Detect which cell encompasses the target text, then output its (x, y) center coordinate. 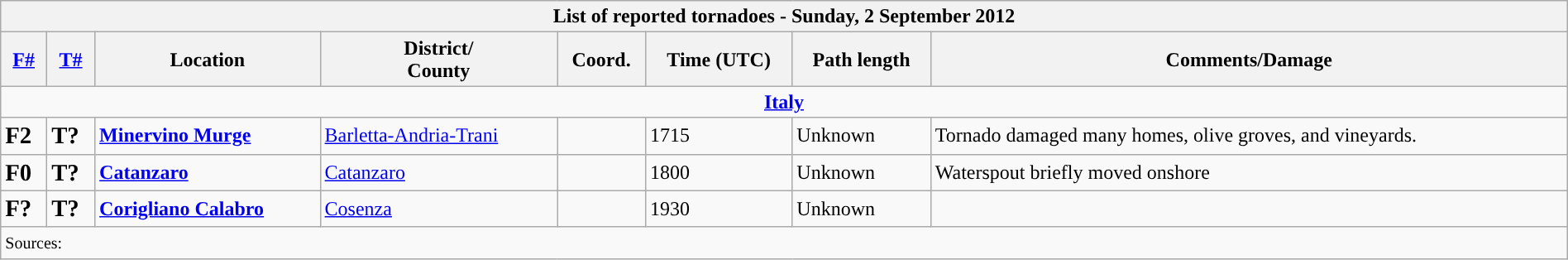
1930 (719, 209)
Minervino Murge (208, 136)
Barletta-Andria-Trani (438, 136)
Cosenza (438, 209)
District/County (438, 60)
Location (208, 60)
F2 (24, 136)
T# (71, 60)
1800 (719, 172)
Coord. (602, 60)
Italy (784, 102)
Path length (862, 60)
F# (24, 60)
F0 (24, 172)
1715 (719, 136)
Sources: (784, 243)
Tornado damaged many homes, olive groves, and vineyards. (1249, 136)
Time (UTC) (719, 60)
Corigliano Calabro (208, 209)
Waterspout briefly moved onshore (1249, 172)
List of reported tornadoes - Sunday, 2 September 2012 (784, 17)
F? (24, 209)
Comments/Damage (1249, 60)
